For the text-containing cell, return its midpoint in (x, y) coordinate format. 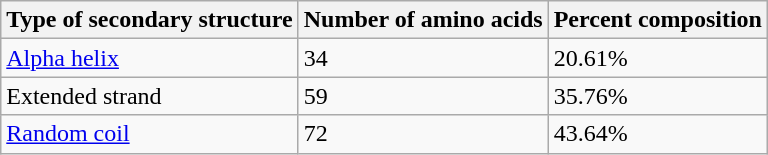
59 (423, 96)
Percent composition (658, 20)
72 (423, 134)
20.61% (658, 58)
35.76% (658, 96)
34 (423, 58)
Type of secondary structure (150, 20)
43.64% (658, 134)
Random coil (150, 134)
Number of amino acids (423, 20)
Alpha helix (150, 58)
Extended strand (150, 96)
